Return the [x, y] coordinate for the center point of the cell that contains the specified text.  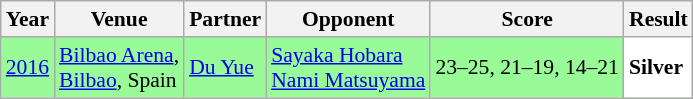
Venue [119, 19]
Score [527, 19]
23–25, 21–19, 14–21 [527, 68]
Du Yue [225, 68]
Result [658, 19]
Sayaka Hobara Nami Matsuyama [348, 68]
Year [28, 19]
Bilbao Arena,Bilbao, Spain [119, 68]
Silver [658, 68]
2016 [28, 68]
Partner [225, 19]
Opponent [348, 19]
